Identify which cell holds the provided text, then report its (x, y) central coordinate. 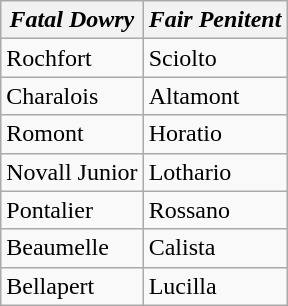
Altamont (215, 96)
Lothario (215, 172)
Calista (215, 248)
Lucilla (215, 286)
Pontalier (72, 210)
Bellapert (72, 286)
Horatio (215, 134)
Novall Junior (72, 172)
Rossano (215, 210)
Charalois (72, 96)
Fair Penitent (215, 20)
Rochfort (72, 58)
Fatal Dowry (72, 20)
Romont (72, 134)
Sciolto (215, 58)
Beaumelle (72, 248)
